Determine the [x, y] coordinate at the center of the cell enclosing the given text.  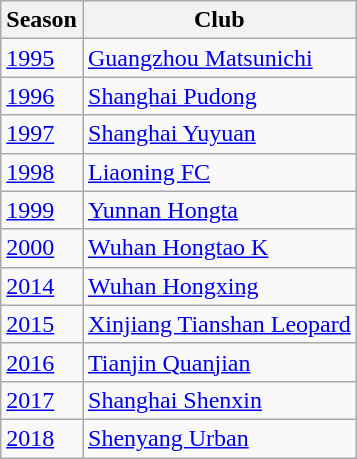
Shanghai Yuyuan [219, 134]
Xinjiang Tianshan Leopard [219, 324]
Liaoning FC [219, 172]
1997 [42, 134]
Season [42, 20]
Yunnan Hongta [219, 210]
Wuhan Hongxing [219, 286]
Tianjin Quanjian [219, 362]
2000 [42, 248]
1996 [42, 96]
2014 [42, 286]
Guangzhou Matsunichi [219, 58]
Shanghai Shenxin [219, 400]
2018 [42, 438]
2016 [42, 362]
1995 [42, 58]
Wuhan Hongtao K [219, 248]
1998 [42, 172]
Shenyang Urban [219, 438]
Shanghai Pudong [219, 96]
1999 [42, 210]
2017 [42, 400]
2015 [42, 324]
Club [219, 20]
